Scan for the cell matching the given text and deliver its [X, Y] coordinate at center. 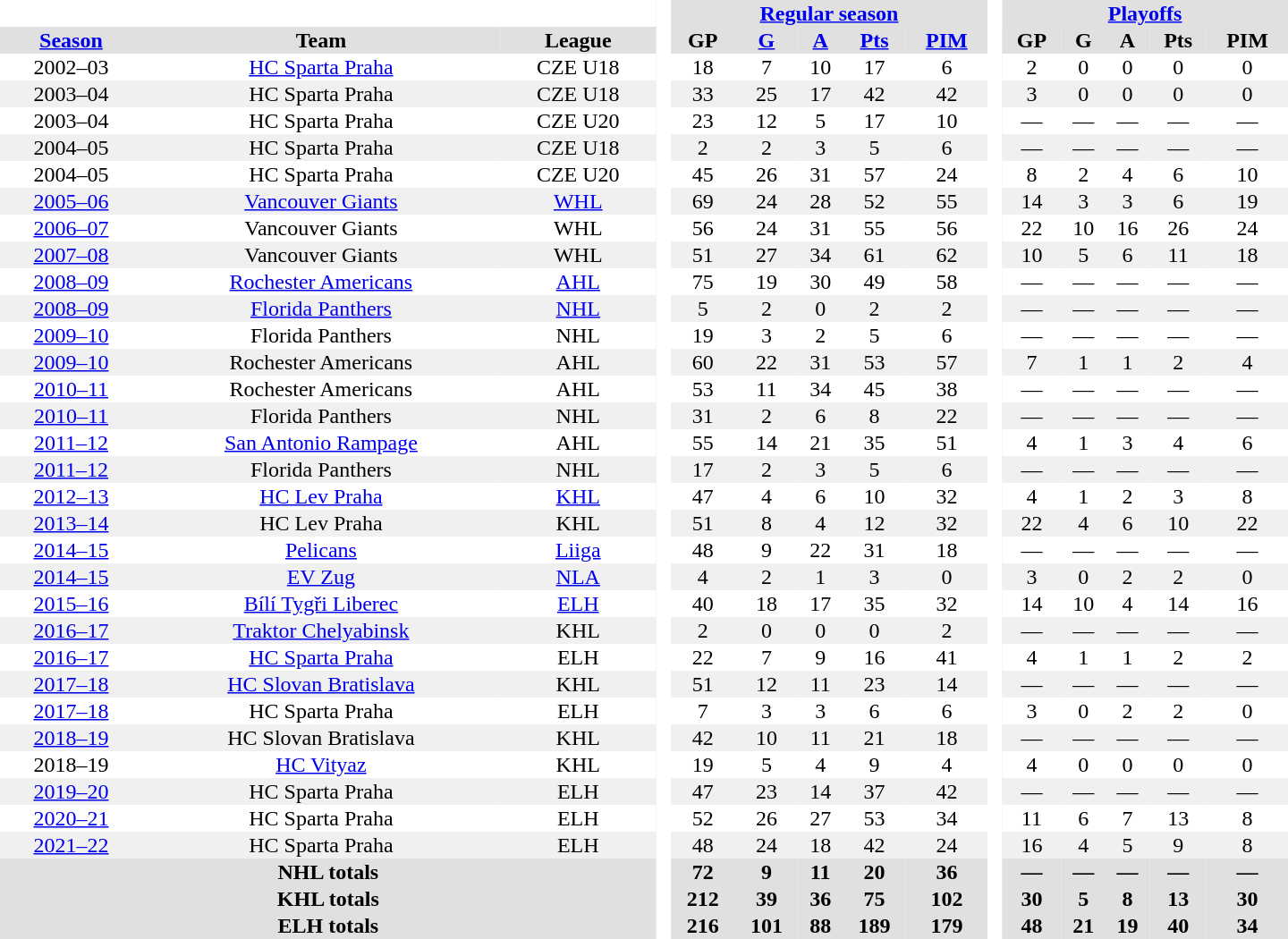
Regular season [829, 13]
33 [703, 94]
189 [875, 926]
2007–08 [72, 255]
2021–22 [72, 845]
101 [766, 926]
2015–16 [72, 604]
Season [72, 40]
88 [821, 926]
25 [766, 94]
2012–13 [72, 496]
2013–14 [72, 523]
60 [703, 362]
61 [875, 255]
72 [703, 872]
Playoffs [1145, 13]
NHL totals [328, 872]
Bílí Tygři Liberec [321, 604]
39 [766, 899]
League [578, 40]
KHL totals [328, 899]
2019–20 [72, 791]
69 [703, 201]
102 [946, 899]
212 [703, 899]
28 [821, 201]
2006–07 [72, 228]
Team [321, 40]
Pelicans [321, 550]
Liiga [578, 550]
20 [875, 872]
179 [946, 926]
2005–06 [72, 201]
37 [875, 791]
San Antonio Rampage [321, 443]
58 [946, 282]
62 [946, 255]
HC Vityaz [321, 765]
ELH totals [328, 926]
2002–03 [72, 67]
38 [946, 389]
41 [946, 657]
Traktor Chelyabinsk [321, 630]
216 [703, 926]
2020–21 [72, 818]
NLA [578, 577]
EV Zug [321, 577]
49 [875, 282]
